Search for the cell housing the specified text and yield its (X, Y) center coordinate. 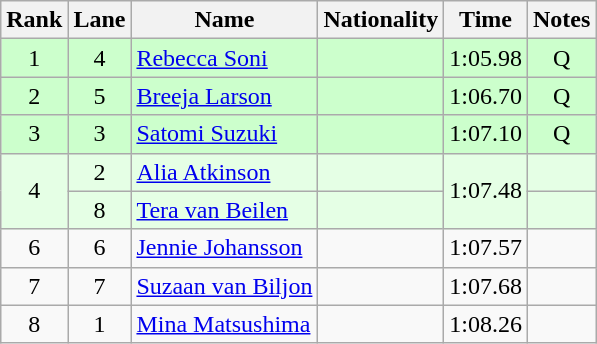
Rank (34, 20)
Nationality (381, 20)
1:05.98 (486, 58)
Suzaan van Biljon (224, 286)
Name (224, 20)
5 (100, 96)
Breeja Larson (224, 96)
1:06.70 (486, 96)
1:07.10 (486, 134)
Rebecca Soni (224, 58)
Tera van Beilen (224, 210)
Notes (561, 20)
1:07.57 (486, 248)
1:08.26 (486, 324)
Time (486, 20)
Lane (100, 20)
Satomi Suzuki (224, 134)
1:07.48 (486, 191)
Mina Matsushima (224, 324)
1:07.68 (486, 286)
Alia Atkinson (224, 172)
Jennie Johansson (224, 248)
